Pinpoint the cell where the given text exists, returning its [x, y] midpoint coordinate. 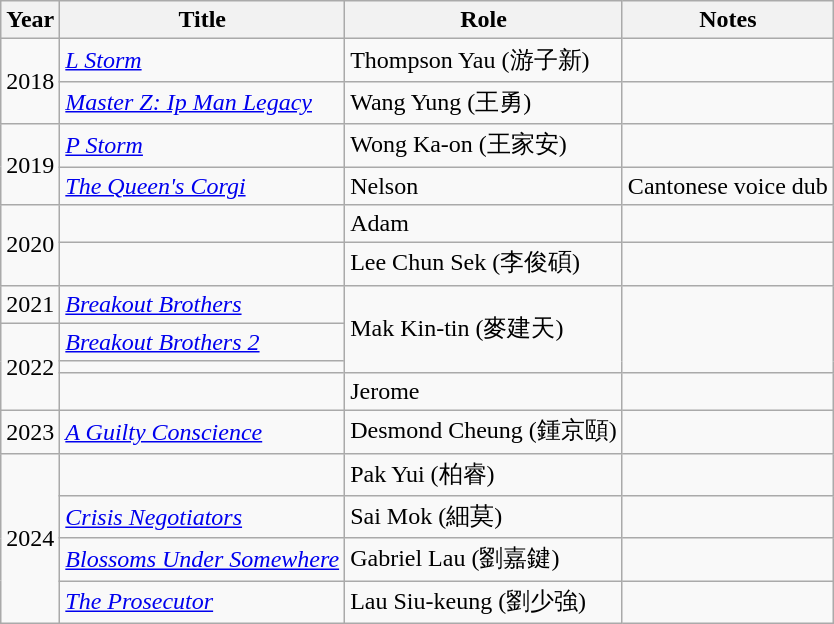
Lau Siu-keung (劉少強) [484, 602]
Lee Chun Sek (李俊碩) [484, 264]
2020 [30, 246]
Notes [728, 20]
2023 [30, 432]
The Queen's Corgi [202, 185]
A Guilty Conscience [202, 432]
2019 [30, 164]
Desmond Cheung (鍾京頤) [484, 432]
Thompson Yau (游子新) [484, 60]
2022 [30, 366]
Blossoms Under Somewhere [202, 560]
P Storm [202, 146]
Adam [484, 224]
Year [30, 20]
Breakout Brothers [202, 304]
Crisis Negotiators [202, 518]
L Storm [202, 60]
Mak Kin-tin (麥建天) [484, 328]
Master Z: Ip Man Legacy [202, 102]
2024 [30, 538]
Wong Ka-on (王家安) [484, 146]
The Prosecutor [202, 602]
Wang Yung (王勇) [484, 102]
2021 [30, 304]
Jerome [484, 391]
Cantonese voice dub [728, 185]
2018 [30, 82]
Nelson [484, 185]
Title [202, 20]
Breakout Brothers 2 [202, 342]
Sai Mok (細莫) [484, 518]
Pak Yui (柏睿) [484, 474]
Gabriel Lau (劉嘉鍵) [484, 560]
Role [484, 20]
